Locate the cell with the specified text and output its (x, y) center coordinate. 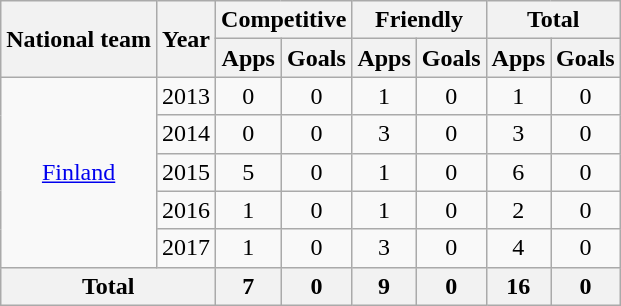
2016 (186, 210)
7 (248, 286)
5 (248, 172)
Competitive (284, 20)
9 (384, 286)
2013 (186, 96)
Finland (79, 172)
6 (518, 172)
Friendly (419, 20)
2017 (186, 248)
2015 (186, 172)
4 (518, 248)
Year (186, 39)
National team (79, 39)
16 (518, 286)
2 (518, 210)
2014 (186, 134)
